Provide the [x, y] coordinate of the cell's center where the given text is located.  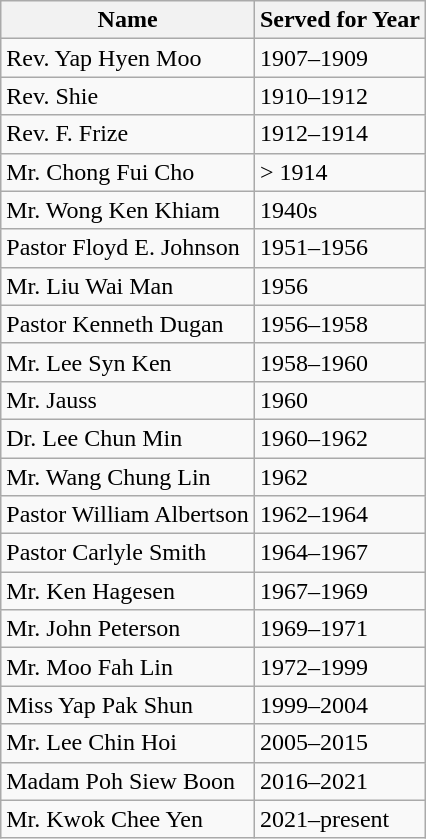
1972–1999 [340, 667]
Rev. Shie [128, 96]
> 1914 [340, 172]
1962 [340, 477]
1967–1969 [340, 591]
Rev. F. Frize [128, 134]
1960–1962 [340, 438]
1956 [340, 286]
2005–2015 [340, 743]
1964–1967 [340, 553]
Dr. Lee Chun Min [128, 438]
Madam Poh Siew Boon [128, 781]
1962–1964 [340, 515]
1958–1960 [340, 362]
Miss Yap Pak Shun [128, 705]
Mr. Lee Chin Hoi [128, 743]
1999–2004 [340, 705]
Mr. Jauss [128, 400]
1956–1958 [340, 324]
1910–1912 [340, 96]
Mr. Liu Wai Man [128, 286]
1940s [340, 210]
2016–2021 [340, 781]
1951–1956 [340, 248]
1912–1914 [340, 134]
Mr. John Peterson [128, 629]
Mr. Lee Syn Ken [128, 362]
1907–1909 [340, 58]
Mr. Ken Hagesen [128, 591]
Mr. Moo Fah Lin [128, 667]
Pastor Carlyle Smith [128, 553]
2021–present [340, 819]
Name [128, 20]
Rev. Yap Hyen Moo [128, 58]
Served for Year [340, 20]
1960 [340, 400]
Mr. Wong Ken Khiam [128, 210]
1969–1971 [340, 629]
Pastor William Albertson [128, 515]
Pastor Kenneth Dugan [128, 324]
Pastor Floyd E. Johnson [128, 248]
Mr. Chong Fui Cho [128, 172]
Mr. Wang Chung Lin [128, 477]
Mr. Kwok Chee Yen [128, 819]
